Capture the cell that displays the provided text and extract its [X, Y] central coordinate. 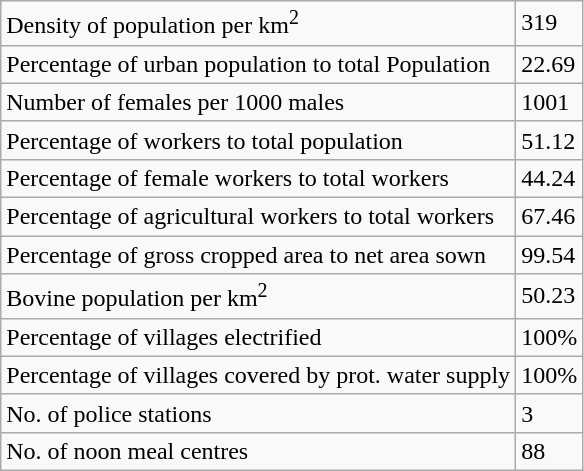
Percentage of workers to total population [258, 140]
99.54 [550, 255]
3 [550, 413]
Percentage of female workers to total workers [258, 178]
1001 [550, 102]
Percentage of urban population to total Population [258, 64]
Density of population per km2 [258, 24]
51.12 [550, 140]
No. of police stations [258, 413]
50.23 [550, 296]
22.69 [550, 64]
Bovine population per km2 [258, 296]
Percentage of villages covered by prot. water supply [258, 375]
No. of noon meal centres [258, 451]
319 [550, 24]
88 [550, 451]
67.46 [550, 217]
Number of females per 1000 males [258, 102]
Percentage of agricultural workers to total workers [258, 217]
Percentage of villages electrified [258, 337]
44.24 [550, 178]
Percentage of gross cropped area to net area sown [258, 255]
